Scan for the cell matching the given text and deliver its [X, Y] coordinate at center. 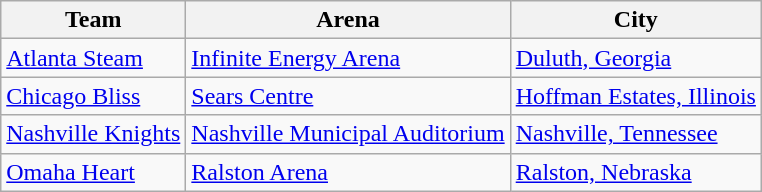
Atlanta Steam [94, 58]
Team [94, 20]
Ralston Arena [348, 172]
Omaha Heart [94, 172]
Ralston, Nebraska [636, 172]
Hoffman Estates, Illinois [636, 96]
Nashville, Tennessee [636, 134]
Arena [348, 20]
Nashville Municipal Auditorium [348, 134]
City [636, 20]
Infinite Energy Arena [348, 58]
Duluth, Georgia [636, 58]
Nashville Knights [94, 134]
Sears Centre [348, 96]
Chicago Bliss [94, 96]
